Return the (x, y) coordinate for the center point of the cell that contains the specified text.  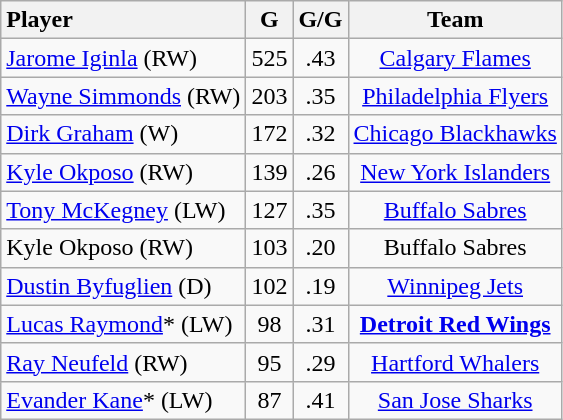
203 (270, 96)
.26 (320, 172)
102 (270, 286)
Calgary Flames (455, 58)
Philadelphia Flyers (455, 96)
Player (124, 20)
Hartford Whalers (455, 362)
Detroit Red Wings (455, 324)
.43 (320, 58)
Team (455, 20)
Evander Kane* (LW) (124, 400)
Dustin Byfuglien (D) (124, 286)
Wayne Simmonds (RW) (124, 96)
.20 (320, 248)
G (270, 20)
.19 (320, 286)
New York Islanders (455, 172)
103 (270, 248)
.29 (320, 362)
Ray Neufeld (RW) (124, 362)
525 (270, 58)
Chicago Blackhawks (455, 134)
.32 (320, 134)
Winnipeg Jets (455, 286)
G/G (320, 20)
Tony McKegney (LW) (124, 210)
127 (270, 210)
Jarome Iginla (RW) (124, 58)
Dirk Graham (W) (124, 134)
.41 (320, 400)
San Jose Sharks (455, 400)
95 (270, 362)
Lucas Raymond* (LW) (124, 324)
87 (270, 400)
139 (270, 172)
.31 (320, 324)
172 (270, 134)
98 (270, 324)
